Capture the cell that displays the provided text and extract its (X, Y) central coordinate. 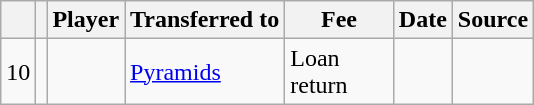
Source (492, 20)
10 (18, 72)
Date (422, 20)
Fee (340, 20)
Transferred to (205, 20)
Player (86, 20)
Pyramids (205, 72)
Loan return (340, 72)
